Detect which cell encompasses the target text, then output its [X, Y] center coordinate. 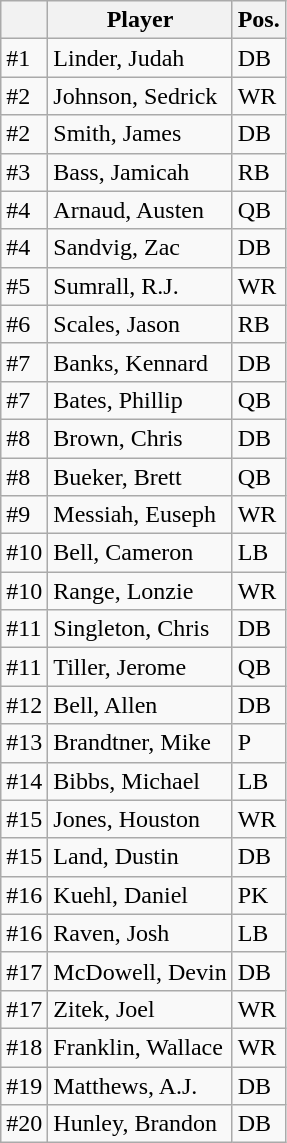
Land, Dustin [140, 857]
Jones, Houston [140, 819]
#14 [24, 781]
Johnson, Sedrick [140, 96]
Sumrall, R.J. [140, 286]
Hunley, Brandon [140, 1124]
Sandvig, Zac [140, 248]
#19 [24, 1085]
Banks, Kennard [140, 362]
#18 [24, 1047]
Kuehl, Daniel [140, 895]
Range, Lonzie [140, 591]
#1 [24, 58]
Bates, Phillip [140, 400]
Singleton, Chris [140, 629]
Player [140, 20]
Bueker, Brett [140, 477]
Linder, Judah [140, 58]
#3 [24, 172]
Tiller, Jerome [140, 667]
#13 [24, 743]
Bell, Allen [140, 705]
Zitek, Joel [140, 1009]
#5 [24, 286]
Bell, Cameron [140, 553]
Scales, Jason [140, 324]
Matthews, A.J. [140, 1085]
Smith, James [140, 134]
Raven, Josh [140, 933]
McDowell, Devin [140, 971]
P [258, 743]
Messiah, Euseph [140, 515]
PK [258, 895]
#6 [24, 324]
Brandtner, Mike [140, 743]
#9 [24, 515]
Pos. [258, 20]
Arnaud, Austen [140, 210]
#20 [24, 1124]
#12 [24, 705]
Bibbs, Michael [140, 781]
Franklin, Wallace [140, 1047]
Bass, Jamicah [140, 172]
Brown, Chris [140, 438]
